Search for the cell housing the specified text and yield its [x, y] center coordinate. 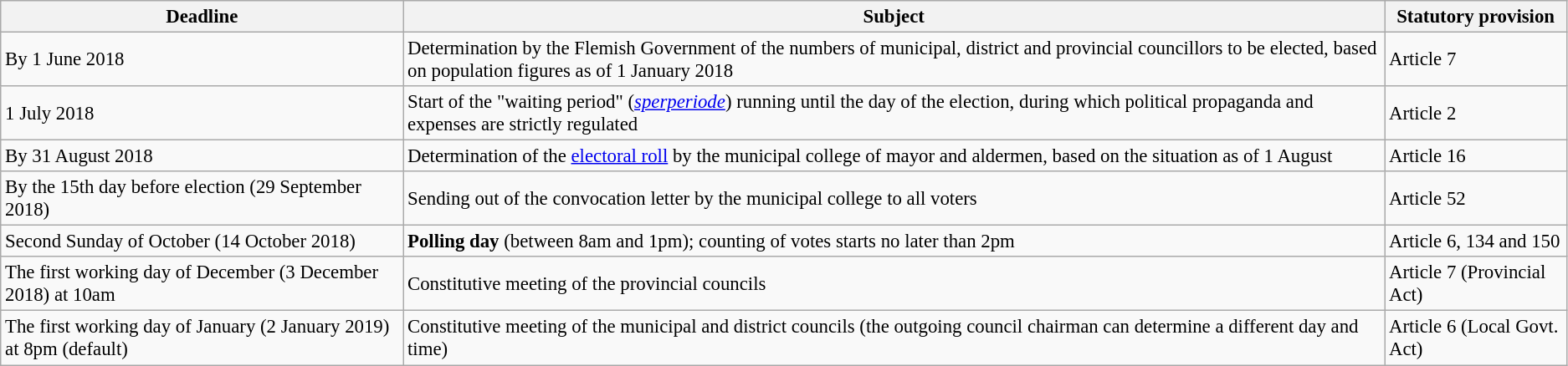
By the 15th day before election (29 September 2018) [202, 199]
Constitutive meeting of the municipal and district councils (the outgoing council chairman can determine a different day and time) [894, 338]
Polling day (between 8am and 1pm); counting of votes starts no later than 2pm [894, 241]
Sending out of the convocation letter by the municipal college to all voters [894, 199]
By 31 August 2018 [202, 156]
The first working day of January (2 January 2019) at 8pm (default) [202, 338]
The first working day of December (3 December 2018) at 10am [202, 284]
1 July 2018 [202, 114]
Article 7 [1476, 60]
Constitutive meeting of the provincial councils [894, 284]
Statutory provision [1476, 17]
Article 16 [1476, 156]
Article 2 [1476, 114]
Deadline [202, 17]
Article 6 (Local Govt. Act) [1476, 338]
Second Sunday of October (14 October 2018) [202, 241]
Subject [894, 17]
Determination of the electoral roll by the municipal college of mayor and aldermen, based on the situation as of 1 August [894, 156]
By 1 June 2018 [202, 60]
Article 6, 134 and 150 [1476, 241]
Article 52 [1476, 199]
Article 7 (Provincial Act) [1476, 284]
